Search for the cell housing the specified text and yield its (X, Y) center coordinate. 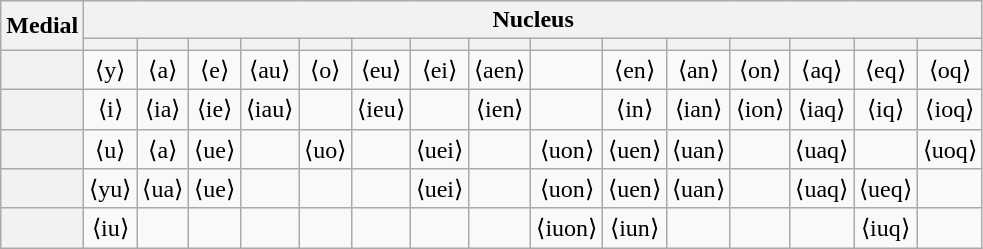
⟨ueq⟩ (886, 189)
Medial (42, 26)
⟨oq⟩ (950, 70)
⟨iq⟩ (886, 109)
⟨iaq⟩ (822, 109)
⟨iuq⟩ (886, 228)
⟨ieu⟩ (381, 109)
⟨ia⟩ (163, 109)
⟨u⟩ (110, 149)
⟨on⟩ (760, 70)
⟨iau⟩ (269, 109)
⟨iuon⟩ (567, 228)
⟨ien⟩ (500, 109)
⟨o⟩ (326, 70)
⟨ua⟩ (163, 189)
⟨y⟩ (110, 70)
⟨ioq⟩ (950, 109)
⟨ion⟩ (760, 109)
⟨ian⟩ (698, 109)
⟨uo⟩ (326, 149)
⟨ei⟩ (439, 70)
⟨iu⟩ (110, 228)
⟨uoq⟩ (950, 149)
⟨eq⟩ (886, 70)
⟨yu⟩ (110, 189)
⟨aen⟩ (500, 70)
⟨an⟩ (698, 70)
⟨in⟩ (635, 109)
⟨en⟩ (635, 70)
⟨ie⟩ (215, 109)
Nucleus (534, 20)
⟨aq⟩ (822, 70)
⟨au⟩ (269, 70)
⟨i⟩ (110, 109)
⟨iun⟩ (635, 228)
⟨e⟩ (215, 70)
⟨eu⟩ (381, 70)
